Return (x, y) of the center of cell containing provided text 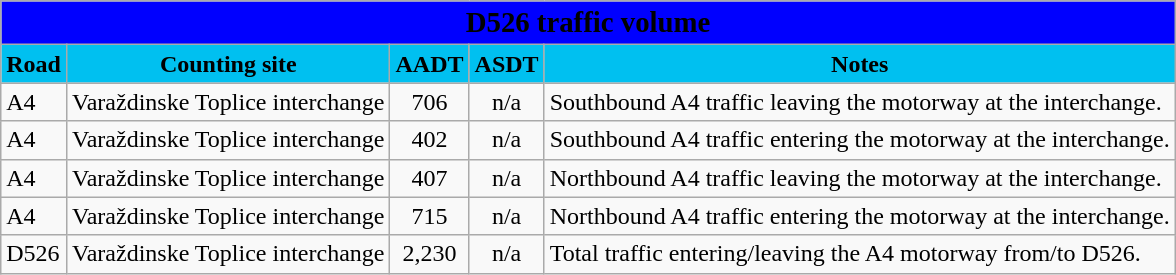
Road (34, 64)
715 (430, 216)
407 (430, 178)
Northbound A4 traffic leaving the motorway at the interchange. (860, 178)
D526 traffic volume (588, 23)
Total traffic entering/leaving the A4 motorway from/to D526. (860, 254)
Southbound A4 traffic entering the motorway at the interchange. (860, 140)
AADT (430, 64)
Southbound A4 traffic leaving the motorway at the interchange. (860, 102)
ASDT (506, 64)
D526 (34, 254)
Northbound A4 traffic entering the motorway at the interchange. (860, 216)
Notes (860, 64)
Counting site (228, 64)
402 (430, 140)
706 (430, 102)
2,230 (430, 254)
